Scan for the cell matching the given text and deliver its (x, y) coordinate at center. 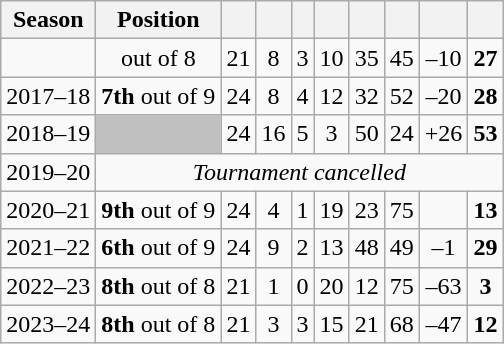
50 (366, 134)
27 (486, 58)
15 (332, 324)
out of 8 (158, 58)
9th out of 9 (158, 210)
7th out of 9 (158, 96)
6th out of 9 (158, 248)
20 (332, 286)
+26 (444, 134)
Season (48, 20)
28 (486, 96)
2020–21 (48, 210)
–47 (444, 324)
–1 (444, 248)
Position (158, 20)
9 (274, 248)
19 (332, 210)
10 (332, 58)
45 (402, 58)
32 (366, 96)
23 (366, 210)
–10 (444, 58)
2017–18 (48, 96)
–20 (444, 96)
2023–24 (48, 324)
52 (402, 96)
2022–23 (48, 286)
53 (486, 134)
29 (486, 248)
2 (302, 248)
2021–22 (48, 248)
5 (302, 134)
Tournament cancelled (300, 172)
2019–20 (48, 172)
68 (402, 324)
–63 (444, 286)
16 (274, 134)
48 (366, 248)
49 (402, 248)
0 (302, 286)
35 (366, 58)
2018–19 (48, 134)
